Find where the given text appears and provide that cell's center as [X, Y] coordinate. 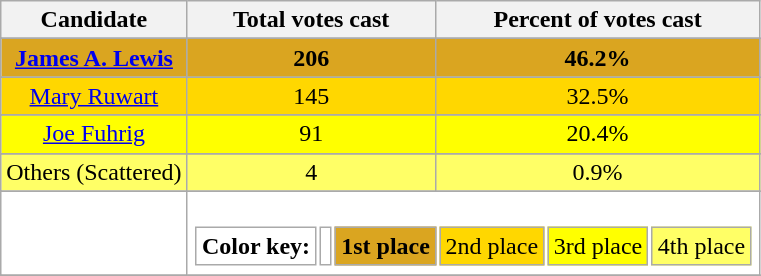
91 [311, 134]
2nd place [492, 247]
Mary Ruwart [94, 96]
James A. Lewis [94, 58]
46.2% [598, 58]
4 [311, 172]
Joe Fuhrig [94, 134]
Color key: 1st place 2nd place 3rd place 4th place [474, 233]
Percent of votes cast [598, 20]
Total votes cast [311, 20]
206 [311, 58]
0.9% [598, 172]
1st place [386, 247]
145 [311, 96]
Candidate [94, 20]
20.4% [598, 134]
32.5% [598, 96]
3rd place [598, 247]
Color key: [256, 247]
Others (Scattered) [94, 172]
4th place [702, 247]
